Return the [X, Y] coordinate for the center point of the cell that contains the specified text.  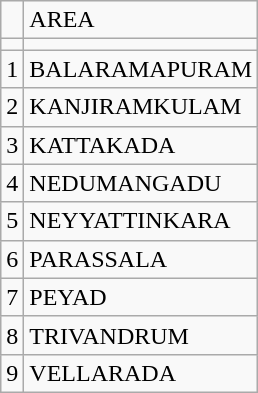
NEDUMANGADU [141, 183]
9 [12, 373]
8 [12, 335]
NEYYATTINKARA [141, 221]
6 [12, 259]
VELLARADA [141, 373]
3 [12, 145]
AREA [141, 20]
2 [12, 107]
TRIVANDRUM [141, 335]
BALARAMAPURAM [141, 69]
KATTAKADA [141, 145]
1 [12, 69]
4 [12, 183]
7 [12, 297]
KANJIRAMKULAM [141, 107]
PEYAD [141, 297]
5 [12, 221]
PARASSALA [141, 259]
